Scan for the cell matching the given text and deliver its (X, Y) coordinate at center. 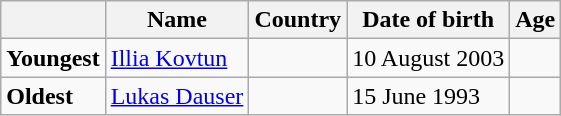
Illia Kovtun (177, 58)
Oldest (53, 96)
Lukas Dauser (177, 96)
Name (177, 20)
10 August 2003 (428, 58)
Date of birth (428, 20)
Youngest (53, 58)
15 June 1993 (428, 96)
Age (536, 20)
Country (298, 20)
